Return [x, y] of the center of cell containing provided text 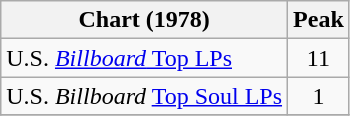
Peak [319, 20]
U.S. Billboard Top LPs [144, 58]
11 [319, 58]
U.S. Billboard Top Soul LPs [144, 96]
1 [319, 96]
Chart (1978) [144, 20]
